Return (x, y) of the center of cell containing provided text 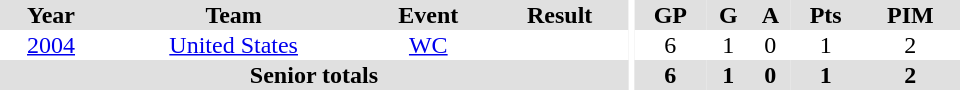
Pts (826, 15)
2004 (51, 45)
United States (234, 45)
PIM (910, 15)
WC (428, 45)
GP (670, 15)
Event (428, 15)
A (770, 15)
Result (560, 15)
G (728, 15)
Year (51, 15)
Team (234, 15)
Senior totals (314, 75)
